Find where the given text appears and provide that cell's center as [x, y] coordinate. 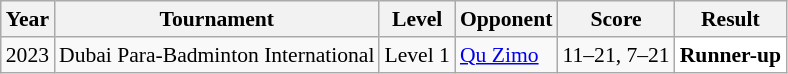
Qu Zimo [506, 55]
Level [416, 19]
Dubai Para-Badminton International [216, 55]
Level 1 [416, 55]
Year [28, 19]
2023 [28, 55]
Score [616, 19]
Result [730, 19]
11–21, 7–21 [616, 55]
Tournament [216, 19]
Opponent [506, 19]
Runner-up [730, 55]
